Detect which cell encompasses the target text, then output its [x, y] center coordinate. 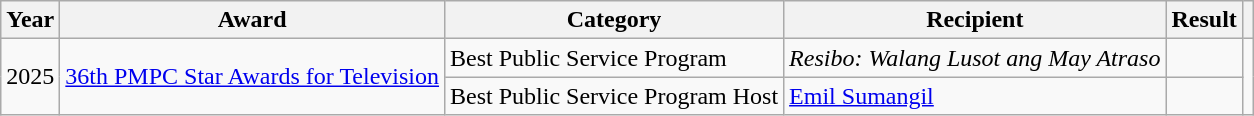
Award [252, 20]
Result [1204, 20]
Emil Sumangil [975, 96]
36th PMPC Star Awards for Television [252, 77]
Best Public Service Program [614, 58]
2025 [30, 77]
Recipient [975, 20]
Year [30, 20]
Resibo: Walang Lusot ang May Atraso [975, 58]
Category [614, 20]
Best Public Service Program Host [614, 96]
